Locate the cell with the specified text and output its (x, y) center coordinate. 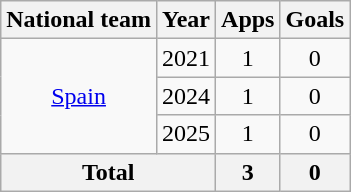
3 (248, 172)
Year (186, 20)
Spain (79, 96)
Apps (248, 20)
Total (108, 172)
2024 (186, 96)
2025 (186, 134)
2021 (186, 58)
Goals (315, 20)
National team (79, 20)
